Locate the cell with the specified text and output its [X, Y] center coordinate. 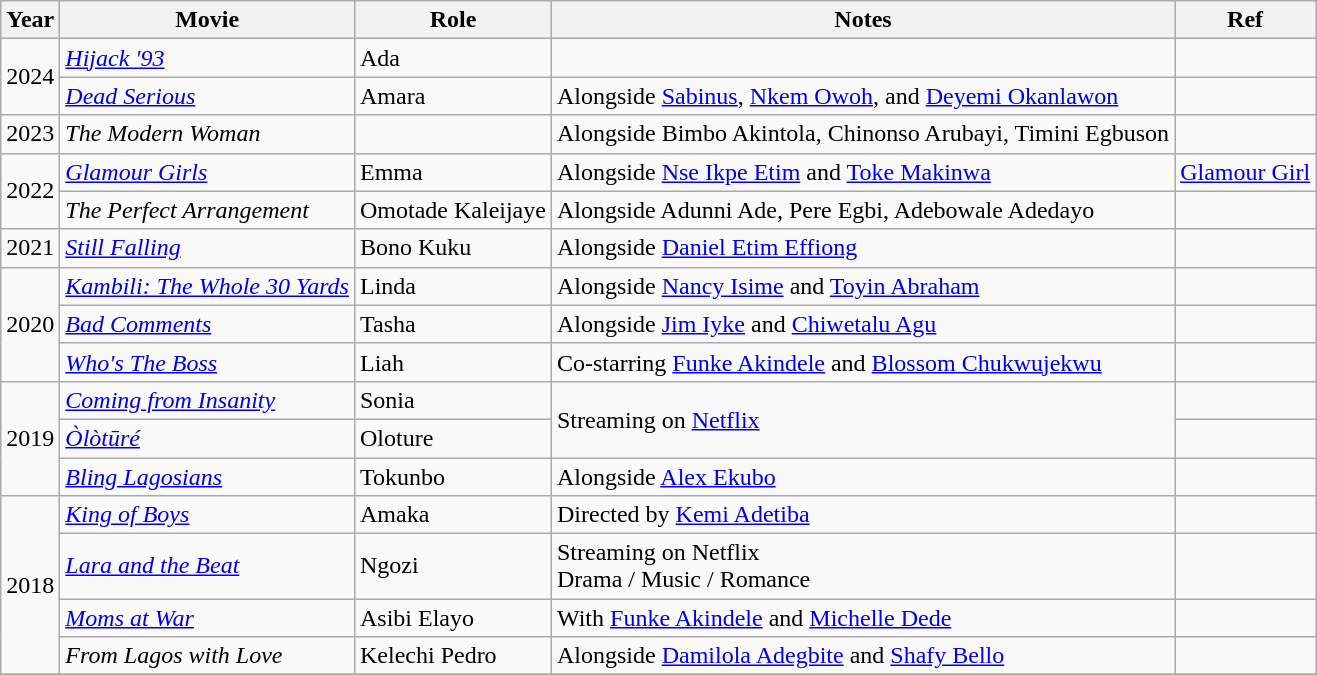
2023 [30, 134]
From Lagos with Love [208, 656]
Alongside Adunni Ade, Pere Egbi, Adebowale Adedayo [862, 210]
Ref [1246, 20]
Bad Comments [208, 324]
2022 [30, 191]
Alongside Daniel Etim Effiong [862, 248]
Tasha [452, 324]
Streaming on Netflix [862, 419]
2018 [30, 586]
Alongside Jim Iyke and Chiwetalu Agu [862, 324]
Still Falling [208, 248]
Asibi Elayo [452, 618]
Ada [452, 58]
The Perfect Arrangement [208, 210]
Who's The Boss [208, 362]
Role [452, 20]
Glamour Girl [1246, 172]
2019 [30, 438]
Òlòtūré [208, 438]
Tokunbo [452, 477]
Streaming on NetflixDrama / Music / Romance [862, 566]
Kelechi Pedro [452, 656]
Moms at War [208, 618]
Linda [452, 286]
Sonia [452, 400]
Emma [452, 172]
Alongside Sabinus, Nkem Owoh, and Deyemi Okanlawon [862, 96]
Bling Lagosians [208, 477]
Amara [452, 96]
Year [30, 20]
Alongside Nse Ikpe Etim and Toke Makinwa [862, 172]
Liah [452, 362]
Bono Kuku [452, 248]
2020 [30, 324]
King of Boys [208, 515]
Kambili: The Whole 30 Yards [208, 286]
2024 [30, 77]
Lara and the Beat [208, 566]
Dead Serious [208, 96]
The Modern Woman [208, 134]
Co-starring Funke Akindele and Blossom Chukwujekwu [862, 362]
With Funke Akindele and Michelle Dede [862, 618]
Omotade Kaleijaye [452, 210]
Amaka [452, 515]
Glamour Girls [208, 172]
2021 [30, 248]
Alongside Alex Ekubo [862, 477]
Ngozi [452, 566]
Directed by Kemi Adetiba [862, 515]
Alongside Damilola Adegbite and Shafy Bello [862, 656]
Coming from Insanity [208, 400]
Notes [862, 20]
Oloture [452, 438]
Hijack '93 [208, 58]
Alongside Bimbo Akintola, Chinonso Arubayi, Timini Egbuson [862, 134]
Alongside Nancy Isime and Toyin Abraham [862, 286]
Movie [208, 20]
